Scan for the cell matching the given text and deliver its [x, y] coordinate at center. 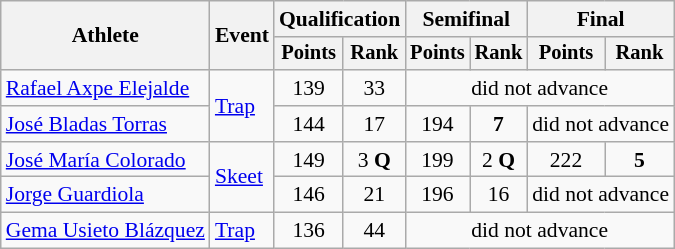
146 [308, 195]
199 [437, 160]
144 [308, 124]
194 [437, 124]
149 [308, 160]
139 [308, 88]
16 [499, 195]
44 [374, 231]
Final [600, 19]
21 [374, 195]
José Bladas Torras [106, 124]
Athlete [106, 36]
Qualification [340, 19]
7 [499, 124]
Gema Usieto Blázquez [106, 231]
222 [566, 160]
196 [437, 195]
17 [374, 124]
33 [374, 88]
2 Q [499, 160]
Event [242, 36]
José María Colorado [106, 160]
Rafael Axpe Elejalde [106, 88]
Jorge Guardiola [106, 195]
Skeet [242, 178]
Semifinal [466, 19]
5 [640, 160]
136 [308, 231]
3 Q [374, 160]
